Return (x, y) of the center of cell containing provided text 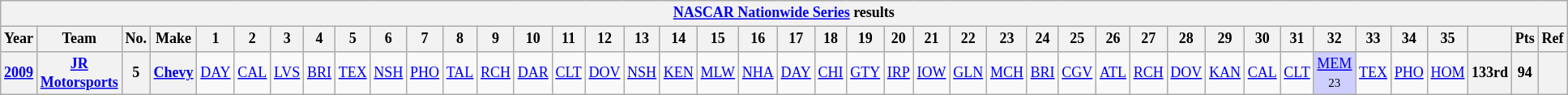
33 (1374, 39)
Make (173, 39)
16 (758, 39)
35 (1447, 39)
8 (459, 39)
21 (932, 39)
GLN (968, 73)
1 (216, 39)
CHI (831, 73)
17 (796, 39)
27 (1148, 39)
32 (1335, 39)
Team (79, 39)
14 (678, 39)
9 (496, 39)
IRP (898, 73)
Pts (1525, 39)
94 (1525, 73)
7 (425, 39)
10 (533, 39)
12 (605, 39)
2 (253, 39)
Ref (1553, 39)
30 (1263, 39)
13 (642, 39)
KEN (678, 73)
18 (831, 39)
3 (287, 39)
31 (1297, 39)
DAR (533, 73)
23 (1007, 39)
19 (865, 39)
34 (1408, 39)
GTY (865, 73)
LVS (287, 73)
NHA (758, 73)
28 (1186, 39)
22 (968, 39)
MLW (718, 73)
25 (1078, 39)
MCH (1007, 73)
IOW (932, 73)
TAL (459, 73)
Year (19, 39)
No. (136, 39)
29 (1225, 39)
133rd (1490, 73)
KAN (1225, 73)
11 (569, 39)
20 (898, 39)
Chevy (173, 73)
2009 (19, 73)
6 (389, 39)
ATL (1113, 73)
NASCAR Nationwide Series results (784, 13)
15 (718, 39)
24 (1042, 39)
MEM23 (1335, 73)
26 (1113, 39)
4 (319, 39)
JR Motorsports (79, 73)
HOM (1447, 73)
CGV (1078, 73)
